For the text-containing cell, return its midpoint in [x, y] coordinate format. 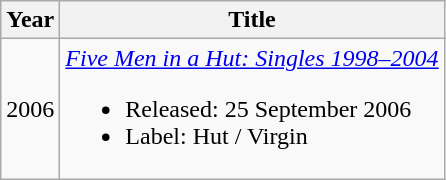
Title [252, 20]
2006 [30, 109]
Year [30, 20]
Five Men in a Hut: Singles 1998–2004Released: 25 September 2006Label: Hut / Virgin [252, 109]
